Capture the cell that displays the provided text and extract its [x, y] central coordinate. 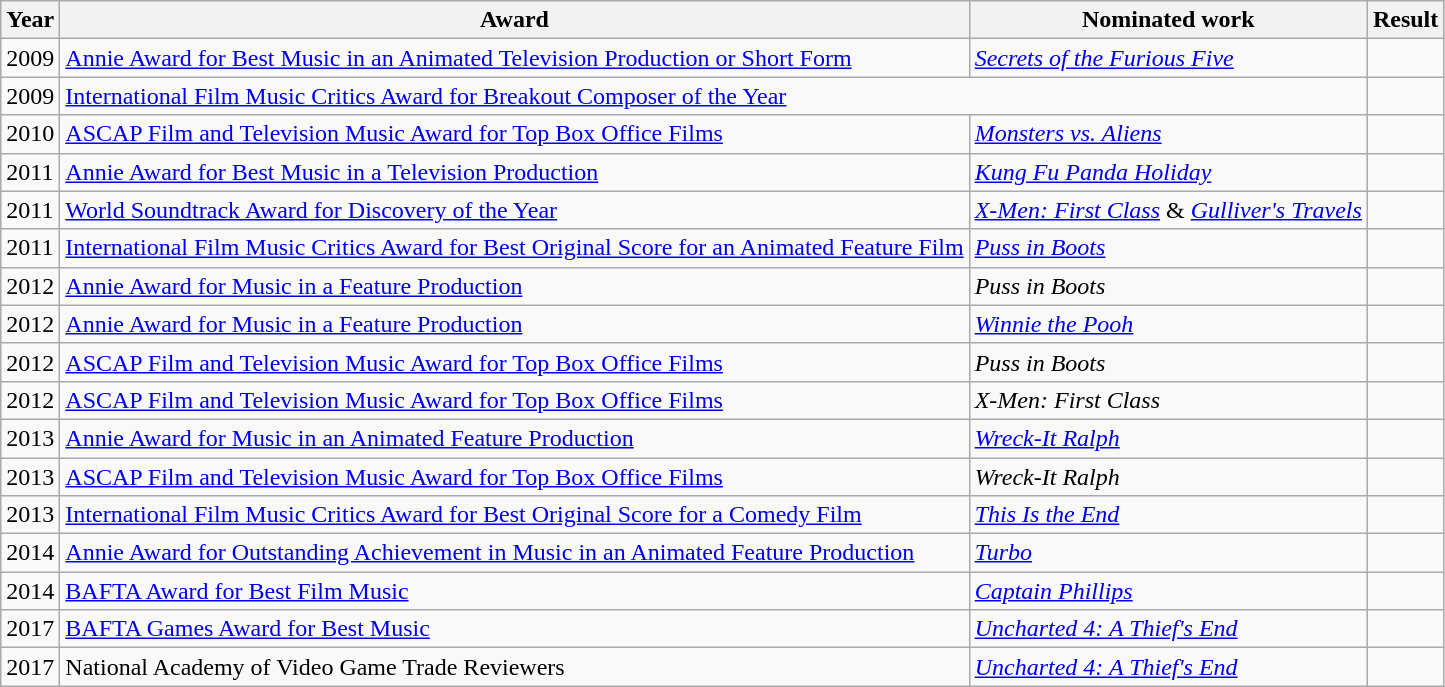
X-Men: First Class [1168, 400]
BAFTA Games Award for Best Music [514, 629]
Kung Fu Panda Holiday [1168, 172]
International Film Music Critics Award for Best Original Score for a Comedy Film [514, 515]
Nominated work [1168, 20]
Winnie the Pooh [1168, 324]
X-Men: First Class & Gulliver's Travels [1168, 210]
BAFTA Award for Best Film Music [514, 591]
World Soundtrack Award for Discovery of the Year [514, 210]
Year [30, 20]
Result [1405, 20]
2010 [30, 134]
Turbo [1168, 553]
Annie Award for Music in an Animated Feature Production [514, 438]
Annie Award for Best Music in a Television Production [514, 172]
Secrets of the Furious Five [1168, 58]
Captain Phillips [1168, 591]
International Film Music Critics Award for Best Original Score for an Animated Feature Film [514, 248]
Annie Award for Best Music in an Animated Television Production or Short Form [514, 58]
This Is the End [1168, 515]
Award [514, 20]
Monsters vs. Aliens [1168, 134]
National Academy of Video Game Trade Reviewers [514, 667]
Annie Award for Outstanding Achievement in Music in an Animated Feature Production [514, 553]
International Film Music Critics Award for Breakout Composer of the Year [714, 96]
